For the text-containing cell, return its midpoint in [x, y] coordinate format. 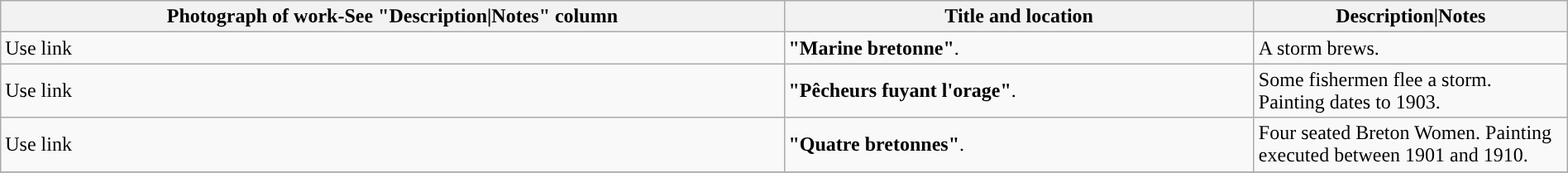
Description|Notes [1411, 17]
"Marine bretonne". [1019, 48]
Photograph of work-See "Description|Notes" column [392, 17]
"Pêcheurs fuyant l'orage". [1019, 91]
A storm brews. [1411, 48]
Four seated Breton Women. Painting executed between 1901 and 1910. [1411, 144]
Some fishermen flee a storm. Painting dates to 1903. [1411, 91]
"Quatre bretonnes". [1019, 144]
Title and location [1019, 17]
